Determine the [X, Y] coordinate at the center of the cell enclosing the given text.  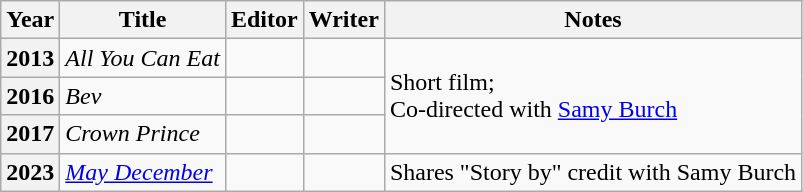
Year [30, 20]
2013 [30, 58]
Bev [143, 96]
Writer [344, 20]
Short film;Co-directed with Samy Burch [592, 96]
Crown Prince [143, 134]
May December [143, 172]
All You Can Eat [143, 58]
Shares "Story by" credit with Samy Burch [592, 172]
2023 [30, 172]
Editor [264, 20]
Notes [592, 20]
Title [143, 20]
2016 [30, 96]
2017 [30, 134]
